Scan for the cell matching the given text and deliver its [X, Y] coordinate at center. 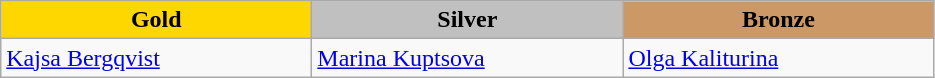
Marina Kuptsova [468, 58]
Bronze [778, 20]
Olga Kaliturina [778, 58]
Gold [156, 20]
Silver [468, 20]
Kajsa Bergqvist [156, 58]
